For the text-containing cell, return its midpoint in [X, Y] coordinate format. 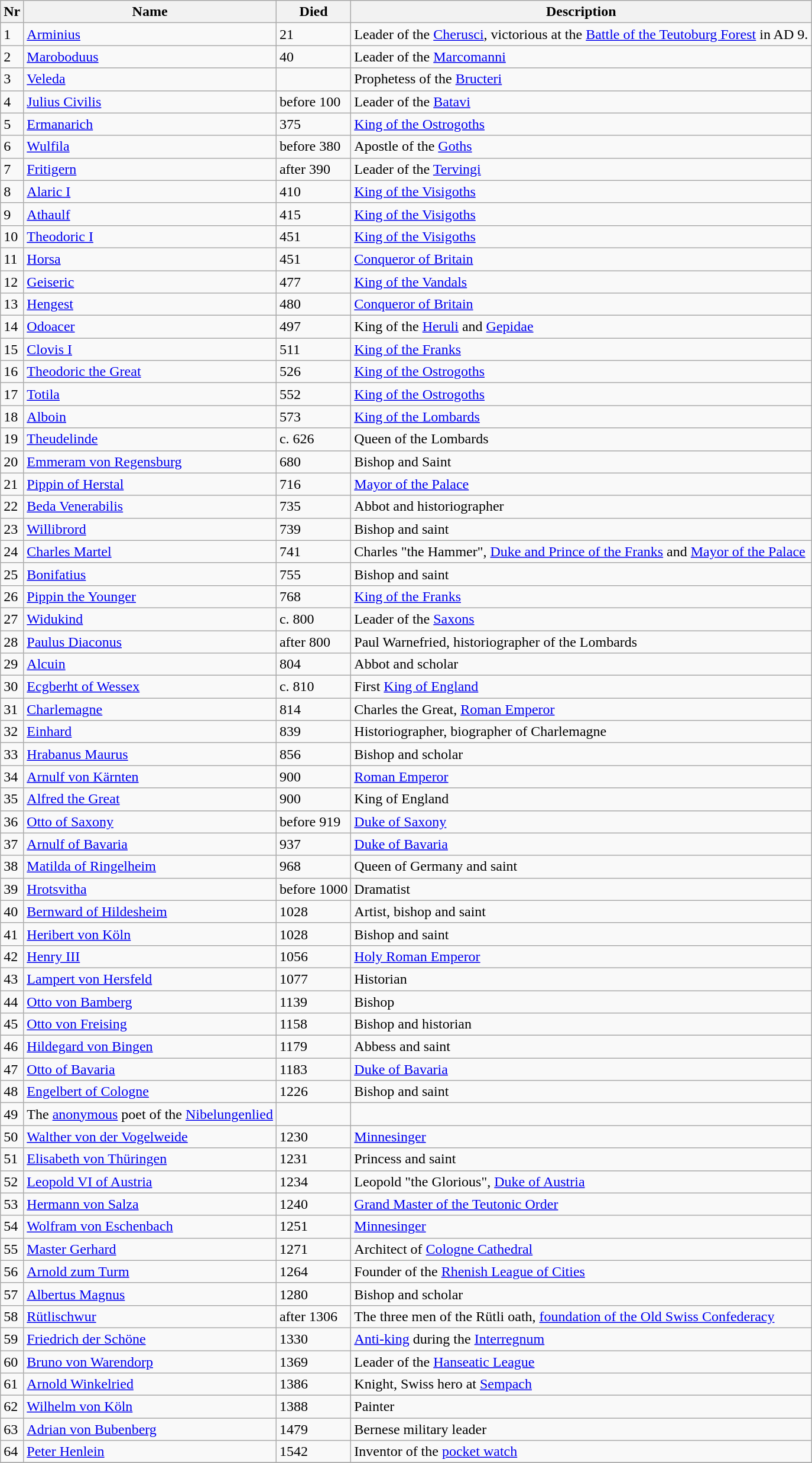
Theodoric I [150, 236]
839 [313, 732]
44 [12, 1002]
55 [12, 1249]
1139 [313, 1002]
King of England [582, 799]
Leader of the Tervingi [582, 169]
16 [12, 372]
Lampert von Hersfeld [150, 979]
735 [313, 507]
Beda Venerabilis [150, 507]
52 [12, 1182]
51 [12, 1159]
Adrian von Bubenberg [150, 1429]
Maroboduus [150, 57]
14 [12, 327]
Leopold VI of Austria [150, 1182]
804 [313, 664]
before 380 [313, 147]
53 [12, 1204]
64 [12, 1452]
Princess and saint [582, 1159]
Hrotsvitha [150, 889]
63 [12, 1429]
11 [12, 259]
Henry III [150, 956]
Pippin of Herstal [150, 484]
Heribert von Köln [150, 934]
755 [313, 574]
Widukind [150, 619]
6 [12, 147]
10 [12, 236]
Engelbert of Cologne [150, 1092]
Painter [582, 1407]
15 [12, 349]
c. 810 [313, 687]
Athaulf [150, 214]
34 [12, 777]
King of the Heruli and Gepidae [582, 327]
Rütlischwur [150, 1316]
Paulus Diaconus [150, 641]
Charles "the Hammer", Duke and Prince of the Franks and Mayor of the Palace [582, 552]
573 [313, 417]
739 [313, 529]
13 [12, 304]
The anonymous poet of the Nibelungenlied [150, 1114]
Arnold Winkelried [150, 1384]
Bernward of Hildesheim [150, 911]
Anti-king during the Interregnum [582, 1339]
before 1000 [313, 889]
Apostle of the Goths [582, 147]
Knight, Swiss hero at Sempach [582, 1384]
32 [12, 732]
First King of England [582, 687]
Charles the Great, Roman Emperor [582, 709]
526 [313, 372]
Arnulf von Kärnten [150, 777]
Arminius [150, 34]
c. 626 [313, 439]
17 [12, 394]
Walther von der Vogelweide [150, 1137]
Abbot and scholar [582, 664]
Otto von Freising [150, 1024]
Horsa [150, 259]
Hildegard von Bingen [150, 1047]
1264 [313, 1271]
480 [313, 304]
Leader of the Saxons [582, 619]
1231 [313, 1159]
Bonifatius [150, 574]
12 [12, 282]
Einhard [150, 732]
Veleda [150, 79]
7 [12, 169]
Theodoric the Great [150, 372]
Leader of the Batavi [582, 102]
1158 [313, 1024]
22 [12, 507]
before 919 [313, 822]
1 [12, 34]
Arnulf of Bavaria [150, 844]
after 800 [313, 641]
Ermanarich [150, 124]
33 [12, 754]
Otto of Bavaria [150, 1069]
Elisabeth von Thüringen [150, 1159]
1330 [313, 1339]
3 [12, 79]
37 [12, 844]
1280 [313, 1294]
410 [313, 192]
26 [12, 596]
Historian [582, 979]
Bishop and Saint [582, 462]
Otto of Saxony [150, 822]
Queen of the Lombards [582, 439]
937 [313, 844]
Charlemagne [150, 709]
41 [12, 934]
Ecgberht of Wessex [150, 687]
Emmeram von Regensburg [150, 462]
Description [582, 12]
Julius Civilis [150, 102]
1240 [313, 1204]
Willibrord [150, 529]
1251 [313, 1227]
Hengest [150, 304]
c. 800 [313, 619]
Peter Henlein [150, 1452]
552 [313, 394]
Alfred the Great [150, 799]
768 [313, 596]
Leader of the Hanseatic League [582, 1361]
Wilhelm von Köln [150, 1407]
after 1306 [313, 1316]
1271 [313, 1249]
38 [12, 867]
856 [313, 754]
24 [12, 552]
43 [12, 979]
477 [313, 282]
Bernese military leader [582, 1429]
Friedrich der Schöne [150, 1339]
25 [12, 574]
Abbot and historiographer [582, 507]
30 [12, 687]
45 [12, 1024]
1369 [313, 1361]
29 [12, 664]
18 [12, 417]
62 [12, 1407]
Architect of Cologne Cathedral [582, 1249]
Alaric I [150, 192]
Nr [12, 12]
1388 [313, 1407]
Duke of Saxony [582, 822]
Wulfila [150, 147]
Mayor of the Palace [582, 484]
1226 [313, 1092]
56 [12, 1271]
Bruno von Warendorp [150, 1361]
Otto von Bamberg [150, 1002]
Founder of the Rhenish League of Cities [582, 1271]
Abbess and saint [582, 1047]
511 [313, 349]
716 [313, 484]
The three men of the Rütli oath, foundation of the Old Swiss Confederacy [582, 1316]
36 [12, 822]
4 [12, 102]
741 [313, 552]
1056 [313, 956]
19 [12, 439]
King of the Lombards [582, 417]
Dramatist [582, 889]
59 [12, 1339]
57 [12, 1294]
9 [12, 214]
49 [12, 1114]
1230 [313, 1137]
Alcuin [150, 664]
Odoacer [150, 327]
Queen of Germany and saint [582, 867]
Bishop and historian [582, 1024]
Historiographer, biographer of Charlemagne [582, 732]
1386 [313, 1384]
375 [313, 124]
Matilda of Ringelheim [150, 867]
47 [12, 1069]
Arnold zum Turm [150, 1271]
1479 [313, 1429]
46 [12, 1047]
5 [12, 124]
28 [12, 641]
2 [12, 57]
8 [12, 192]
Master Gerhard [150, 1249]
61 [12, 1384]
1077 [313, 979]
39 [12, 889]
680 [313, 462]
814 [313, 709]
Prophetess of the Bructeri [582, 79]
Hermann von Salza [150, 1204]
54 [12, 1227]
Holy Roman Emperor [582, 956]
968 [313, 867]
48 [12, 1092]
58 [12, 1316]
31 [12, 709]
27 [12, 619]
Fritigern [150, 169]
King of the Vandals [582, 282]
Albertus Magnus [150, 1294]
1542 [313, 1452]
Pippin the Younger [150, 596]
Roman Emperor [582, 777]
Leopold "the Glorious", Duke of Austria [582, 1182]
35 [12, 799]
Totila [150, 394]
415 [313, 214]
50 [12, 1137]
Charles Martel [150, 552]
1234 [313, 1182]
497 [313, 327]
20 [12, 462]
Name [150, 12]
Died [313, 12]
after 390 [313, 169]
Artist, bishop and saint [582, 911]
Bishop [582, 1002]
Alboin [150, 417]
Wolfram von Eschenbach [150, 1227]
1183 [313, 1069]
Geiseric [150, 282]
before 100 [313, 102]
Grand Master of the Teutonic Order [582, 1204]
Hrabanus Maurus [150, 754]
Inventor of the pocket watch [582, 1452]
42 [12, 956]
Clovis I [150, 349]
Leader of the Marcomanni [582, 57]
Theudelinde [150, 439]
23 [12, 529]
Paul Warnefried, historiographer of the Lombards [582, 641]
60 [12, 1361]
1179 [313, 1047]
Leader of the Cherusci, victorious at the Battle of the Teutoburg Forest in AD 9. [582, 34]
